Output the (X, Y) coordinate of the center of the cell containing the given text.  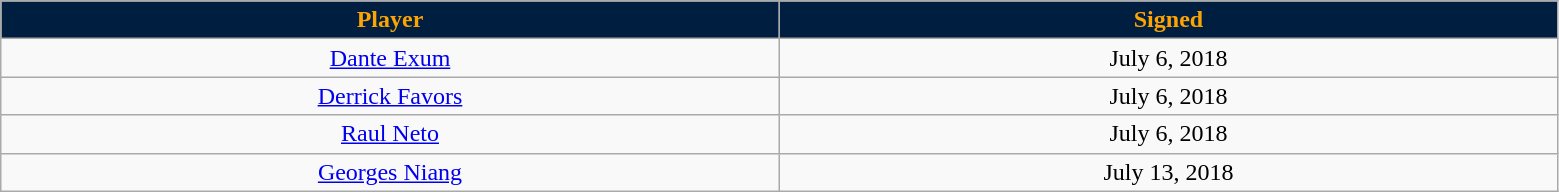
Signed (1168, 20)
Georges Niang (390, 172)
Raul Neto (390, 134)
Derrick Favors (390, 96)
July 13, 2018 (1168, 172)
Player (390, 20)
Dante Exum (390, 58)
